From the cell containing the given text, extract its center point as (X, Y) coordinate. 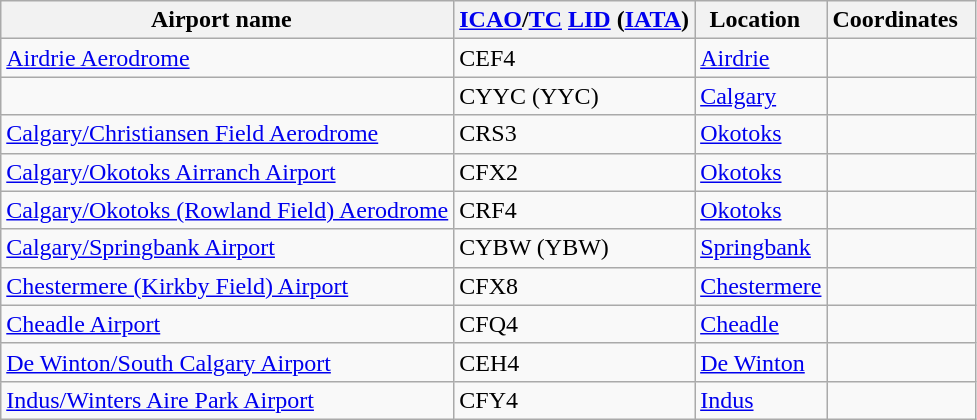
Cheadle Airport (228, 324)
Airdrie (761, 58)
Cheadle (761, 324)
CEH4 (574, 362)
Airdrie Aerodrome (228, 58)
Springbank (761, 248)
CEF4 (574, 58)
Calgary/Christiansen Field Aerodrome (228, 134)
CYBW (YBW) (574, 248)
CFQ4 (574, 324)
De Winton/South Calgary Airport (228, 362)
CRS3 (574, 134)
CFY4 (574, 400)
Chestermere (Kirkby Field) Airport (228, 286)
Location (761, 20)
ICAO/TC LID (IATA) (574, 20)
Calgary (761, 96)
De Winton (761, 362)
CYYC (YYC) (574, 96)
Coordinates (901, 20)
Indus/Winters Aire Park Airport (228, 400)
Calgary/Okotoks Airranch Airport (228, 172)
CRF4 (574, 210)
Indus (761, 400)
Chestermere (761, 286)
Calgary/Springbank Airport (228, 248)
CFX2 (574, 172)
CFX8 (574, 286)
Calgary/Okotoks (Rowland Field) Aerodrome (228, 210)
Airport name (228, 20)
